Extract the (x, y) coordinate from the center of the cell holding the provided text.  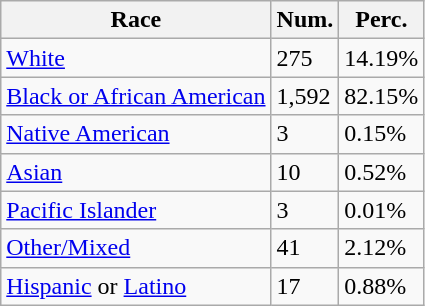
Black or African American (136, 96)
Hispanic or Latino (136, 286)
Pacific Islander (136, 210)
10 (305, 172)
Num. (305, 20)
0.88% (382, 286)
0.52% (382, 172)
Perc. (382, 20)
41 (305, 248)
275 (305, 58)
Asian (136, 172)
0.15% (382, 134)
0.01% (382, 210)
2.12% (382, 248)
82.15% (382, 96)
1,592 (305, 96)
Race (136, 20)
17 (305, 286)
White (136, 58)
Other/Mixed (136, 248)
14.19% (382, 58)
Native American (136, 134)
